Pinpoint the cell where the given text exists, returning its [x, y] midpoint coordinate. 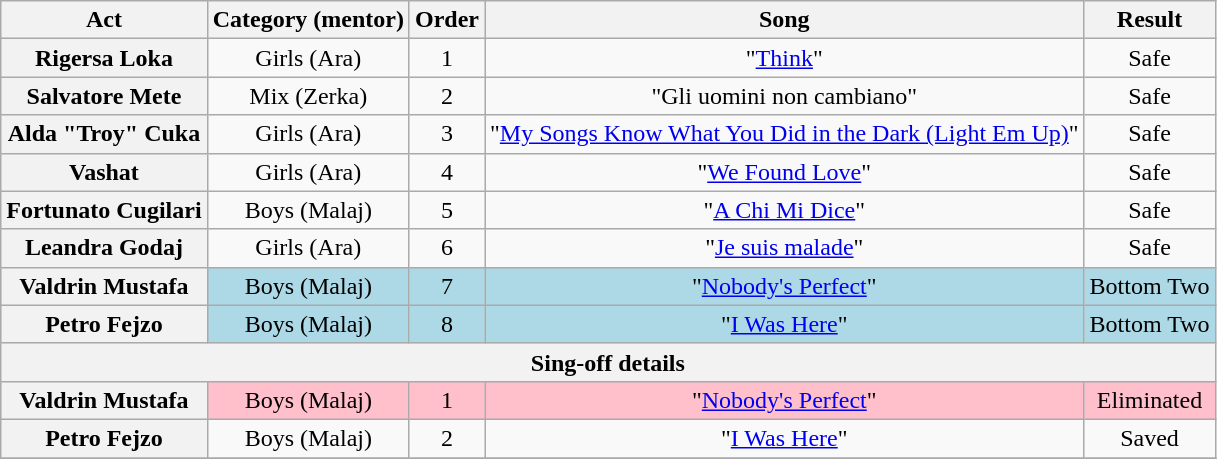
Rigersa Loka [104, 58]
Act [104, 20]
"Je suis malade" [784, 248]
3 [446, 134]
Vashat [104, 172]
6 [446, 248]
Order [446, 20]
Leandra Godaj [104, 248]
Eliminated [1150, 400]
Fortunato Cugilari [104, 210]
Sing-off details [608, 362]
"Think" [784, 58]
Mix (Zerka) [308, 96]
"We Found Love" [784, 172]
Saved [1150, 438]
5 [446, 210]
"My Songs Know What You Did in the Dark (Light Em Up)" [784, 134]
Song [784, 20]
Alda "Troy" Cuka [104, 134]
Result [1150, 20]
"A Chi Mi Dice" [784, 210]
Salvatore Mete [104, 96]
"Gli uomini non cambiano" [784, 96]
Category (mentor) [308, 20]
7 [446, 286]
4 [446, 172]
8 [446, 324]
